Detect which cell encompasses the target text, then output its [x, y] center coordinate. 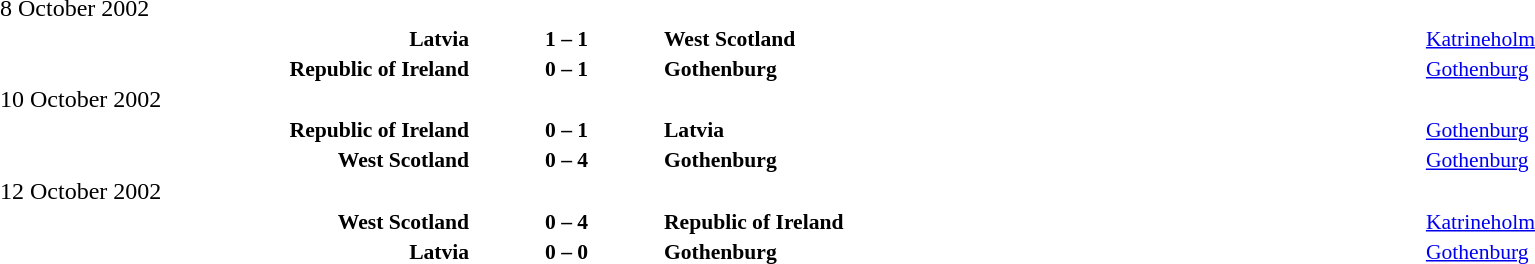
1 – 1 [566, 38]
Latvia [1042, 130]
Republic of Ireland [1042, 222]
West Scotland [1042, 38]
